Scan for the cell matching the given text and deliver its [X, Y] coordinate at center. 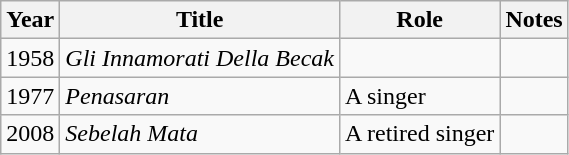
1977 [30, 96]
Penasaran [200, 96]
A retired singer [419, 134]
Year [30, 20]
Sebelah Mata [200, 134]
A singer [419, 96]
2008 [30, 134]
Gli Innamorati Della Becak [200, 58]
Title [200, 20]
1958 [30, 58]
Role [419, 20]
Notes [534, 20]
